Identify which cell holds the provided text, then report its [X, Y] central coordinate. 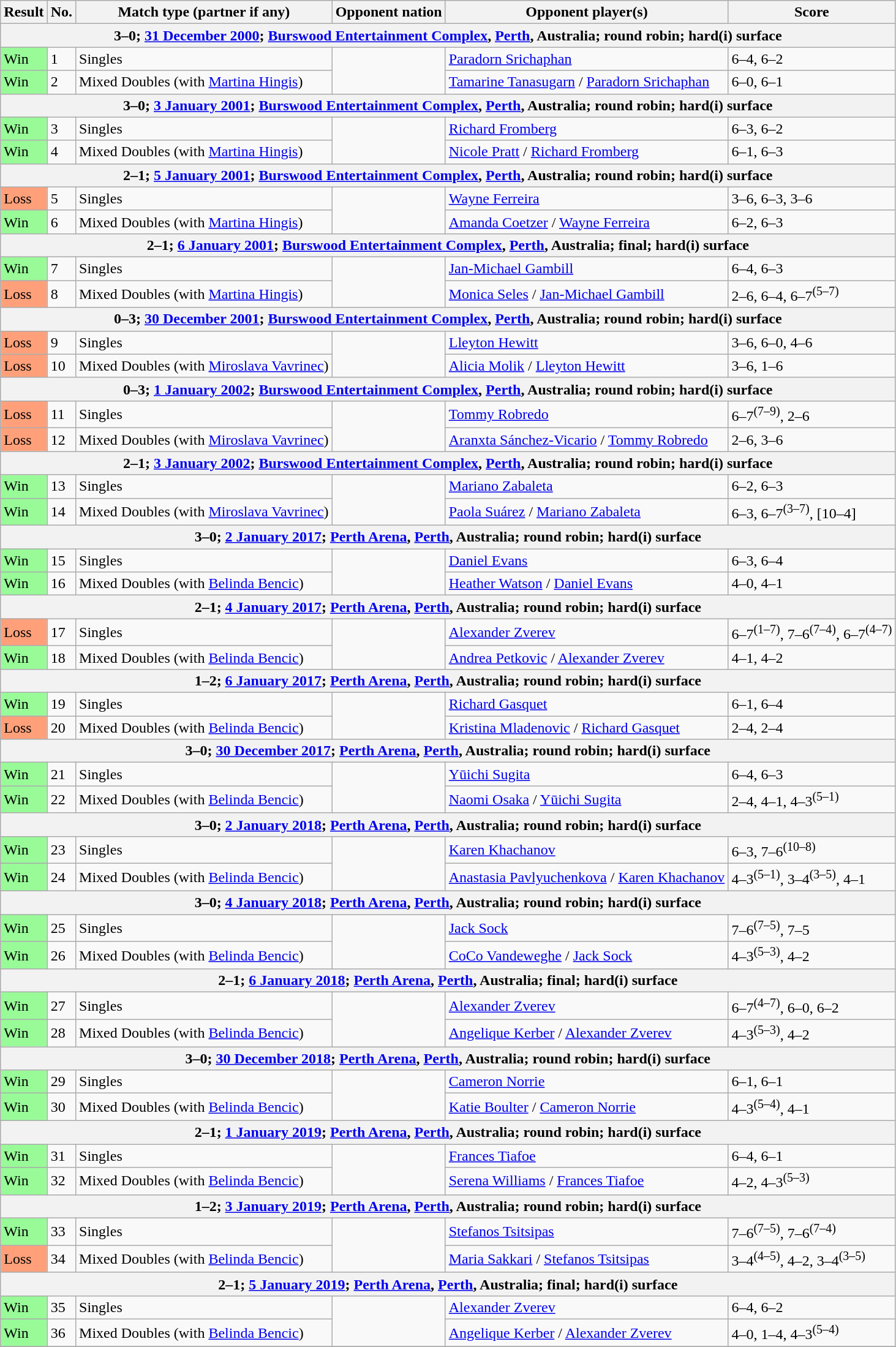
2–1; 5 January 2019; Perth Arena, Perth, Australia; final; hard(i) surface [448, 1284]
7–6(7–5), 7–6(7–4) [812, 1231]
1–2; 3 January 2019; Perth Arena, Perth, Australia; round robin; hard(i) surface [448, 1206]
20 [61, 728]
30 [61, 1107]
8 [61, 294]
3–6, 6–3, 3–6 [812, 198]
0–3; 30 December 2001; Burswood Entertainment Complex, Perth, Australia; round robin; hard(i) surface [448, 319]
4–3(5–4), 4–1 [812, 1107]
3–0; 30 December 2017; Perth Arena, Perth, Australia; round robin; hard(i) surface [448, 751]
Tamarine Tanasugarn / Paradorn Srichaphan [587, 82]
Lleyton Hewitt [587, 342]
Aranxta Sánchez-Vicario / Tommy Robredo [587, 440]
Anastasia Pavlyuchenkova / Karen Khachanov [587, 877]
2–1; 6 January 2001; Burswood Entertainment Complex, Perth, Australia; final; hard(i) surface [448, 245]
Andrea Petkovic / Alexander Zverev [587, 657]
3–4(4–5), 4–2, 3–4(3–5) [812, 1259]
24 [61, 877]
Amanda Coetzer / Wayne Ferreira [587, 222]
26 [61, 956]
3–0; 4 January 2018; Perth Arena, Perth, Australia; round robin; hard(i) surface [448, 903]
Result [24, 12]
Katie Boulter / Cameron Norrie [587, 1107]
Karen Khachanov [587, 850]
3 [61, 129]
21 [61, 774]
6–4, 6–1 [812, 1156]
33 [61, 1231]
Paradorn Srichaphan [587, 59]
22 [61, 800]
4–3(5–1), 3–4(3–5), 4–1 [812, 877]
14 [61, 512]
4–0, 4–1 [812, 584]
Jack Sock [587, 929]
6–1, 6–4 [812, 704]
Opponent player(s) [587, 12]
6–3, 7–6(10–8) [812, 850]
Maria Sakkari / Stefanos Tsitsipas [587, 1259]
5 [61, 198]
Frances Tiafoe [587, 1156]
12 [61, 440]
4–2, 4–3(5–3) [812, 1181]
19 [61, 704]
27 [61, 1006]
Serena Williams / Frances Tiafoe [587, 1181]
Wayne Ferreira [587, 198]
15 [61, 560]
6–3, 6–2 [812, 129]
Match type (partner if any) [205, 12]
Daniel Evans [587, 560]
3–6, 1–6 [812, 366]
28 [61, 1033]
18 [61, 657]
2–4, 4–1, 4–3(5–1) [812, 800]
Richard Gasquet [587, 704]
2–1; 1 January 2019; Perth Arena, Perth, Australia; round robin; hard(i) surface [448, 1133]
7–6(7–5), 7–5 [812, 929]
1–2; 6 January 2017; Perth Arena, Perth, Australia; round robin; hard(i) surface [448, 681]
Alicia Molik / Lleyton Hewitt [587, 366]
3–0; 3 January 2001; Burswood Entertainment Complex, Perth, Australia; round robin; hard(i) surface [448, 105]
Cameron Norrie [587, 1082]
Yūichi Sugita [587, 774]
1 [61, 59]
17 [61, 632]
35 [61, 1307]
Tommy Robredo [587, 414]
Jan-Michael Gambill [587, 268]
36 [61, 1333]
6–7(1–7), 7–6(7–4), 6–7(4–7) [812, 632]
2–6, 3–6 [812, 440]
Heather Watson / Daniel Evans [587, 584]
25 [61, 929]
13 [61, 486]
Score [812, 12]
32 [61, 1181]
29 [61, 1082]
4 [61, 152]
2–1; 5 January 2001; Burswood Entertainment Complex, Perth, Australia; round robin; hard(i) surface [448, 175]
2–1; 6 January 2018; Perth Arena, Perth, Australia; final; hard(i) surface [448, 981]
9 [61, 342]
Nicole Pratt / Richard Fromberg [587, 152]
2–6, 6–4, 6–7(5–7) [812, 294]
6–7(4–7), 6–0, 6–2 [812, 1006]
3–0; 30 December 2018; Perth Arena, Perth, Australia; round robin; hard(i) surface [448, 1058]
2–1; 4 January 2017; Perth Arena, Perth, Australia; round robin; hard(i) surface [448, 607]
34 [61, 1259]
Paola Suárez / Mariano Zabaleta [587, 512]
4–1, 4–2 [812, 657]
Naomi Osaka / Yūichi Sugita [587, 800]
23 [61, 850]
Stefanos Tsitsipas [587, 1231]
3–0; 2 January 2017; Perth Arena, Perth, Australia; round robin; hard(i) surface [448, 537]
Richard Fromberg [587, 129]
6–0, 6–1 [812, 82]
3–6, 6–0, 4–6 [812, 342]
0–3; 1 January 2002; Burswood Entertainment Complex, Perth, Australia; round robin; hard(i) surface [448, 389]
CoCo Vandeweghe / Jack Sock [587, 956]
6–1, 6–3 [812, 152]
6 [61, 222]
2–4, 2–4 [812, 728]
11 [61, 414]
7 [61, 268]
No. [61, 12]
2–1; 3 January 2002; Burswood Entertainment Complex, Perth, Australia; round robin; hard(i) surface [448, 463]
6–1, 6–1 [812, 1082]
6–3, 6–7(3–7), [10–4] [812, 512]
Mariano Zabaleta [587, 486]
6–3, 6–4 [812, 560]
2 [61, 82]
16 [61, 584]
10 [61, 366]
31 [61, 1156]
6–7(7–9), 2–6 [812, 414]
Opponent nation [388, 12]
3–0; 31 December 2000; Burswood Entertainment Complex, Perth, Australia; round robin; hard(i) surface [448, 36]
Kristina Mladenovic / Richard Gasquet [587, 728]
Monica Seles / Jan-Michael Gambill [587, 294]
3–0; 2 January 2018; Perth Arena, Perth, Australia; round robin; hard(i) surface [448, 824]
4–0, 1–4, 4–3(5–4) [812, 1333]
